Extract the (X, Y) coordinate from the center of the cell holding the provided text.  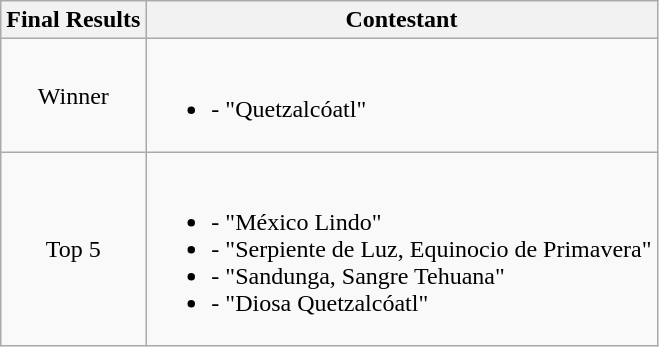
- "México Lindo" - "Serpiente de Luz, Equinocio de Primavera" - "Sandunga, Sangre Tehuana" - "Diosa Quetzalcóatl" (402, 249)
Final Results (74, 20)
- "Quetzalcóatl" (402, 96)
Winner (74, 96)
Contestant (402, 20)
Top 5 (74, 249)
